Locate the cell with the specified text and output its (X, Y) center coordinate. 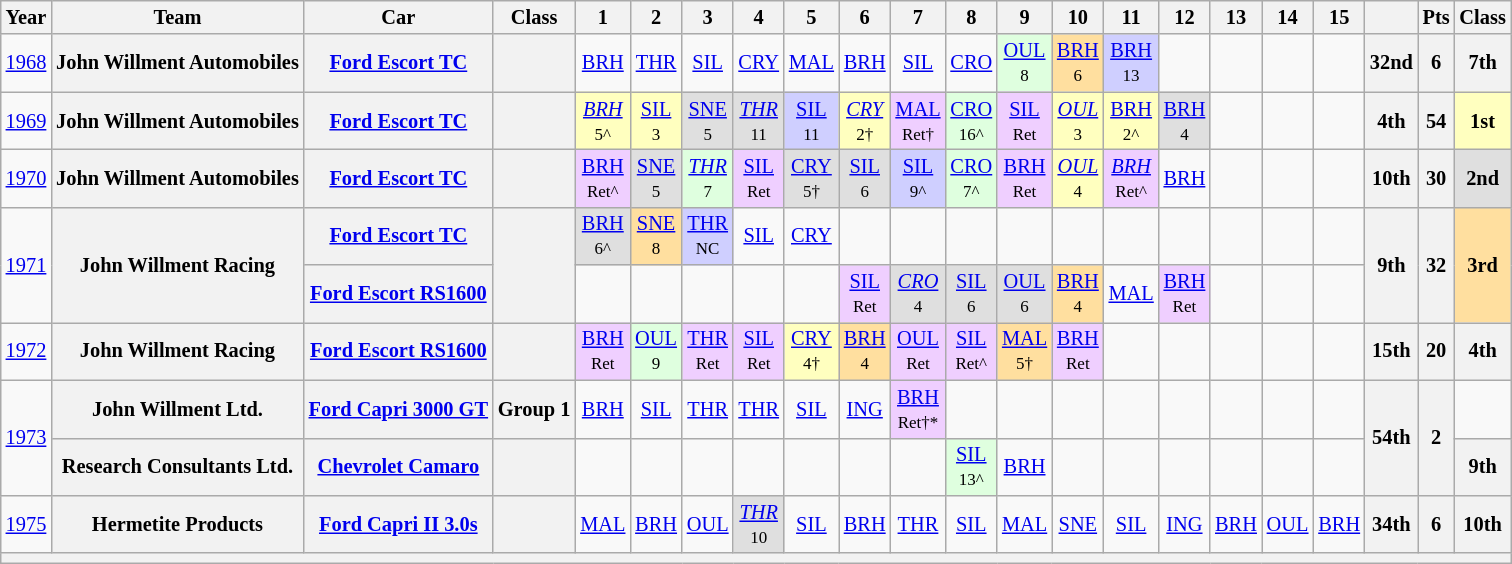
BRH13 (1132, 63)
SILRet^ (971, 351)
Hermetite Products (178, 524)
Group 1 (534, 409)
1972 (26, 351)
SIL9^ (918, 178)
7 (918, 17)
SIL11 (812, 121)
CRO4 (918, 294)
1 (602, 17)
OULRet (918, 351)
SIL3 (656, 121)
MAL5† (1024, 351)
2nd (1483, 178)
1975 (26, 524)
OUL8 (1024, 63)
John Willment Ltd. (178, 409)
1969 (26, 121)
Chevrolet Camaro (398, 467)
Research Consultants Ltd. (178, 467)
14 (1288, 17)
34th (1392, 524)
3rd (1483, 264)
Pts (1436, 17)
OUL3 (1078, 121)
SNE8 (656, 236)
BRH6 (1078, 63)
THRNC (708, 236)
1970 (26, 178)
BRH6^ (602, 236)
BRH5^ (602, 121)
1st (1483, 121)
1968 (26, 63)
THRRet (708, 351)
OUL4 (1078, 178)
15th (1392, 351)
SNE (1078, 524)
CRO16^ (971, 121)
THR10 (758, 524)
30 (1436, 178)
54 (1436, 121)
32 (1436, 264)
OUL9 (656, 351)
Year (26, 17)
BRH2^ (1132, 121)
Car (398, 17)
CRO7^ (971, 178)
4 (758, 17)
8 (971, 17)
3 (708, 17)
15 (1339, 17)
1973 (26, 438)
10 (1078, 17)
CRY5† (812, 178)
12 (1185, 17)
SIL13^ (971, 467)
11 (1132, 17)
Team (178, 17)
7th (1483, 63)
1971 (26, 264)
Ford Capri 3000 GT (398, 409)
5 (812, 17)
MALRet† (918, 121)
20 (1436, 351)
OUL6 (1024, 294)
BRHRet†* (918, 409)
54th (1392, 438)
13 (1236, 17)
CRY2† (865, 121)
9 (1024, 17)
CRO (971, 63)
CRY4† (812, 351)
Ford Capri II 3.0s (398, 524)
THR11 (758, 121)
THR7 (708, 178)
32nd (1392, 63)
